Find where the given text appears and provide that cell's center as [x, y] coordinate. 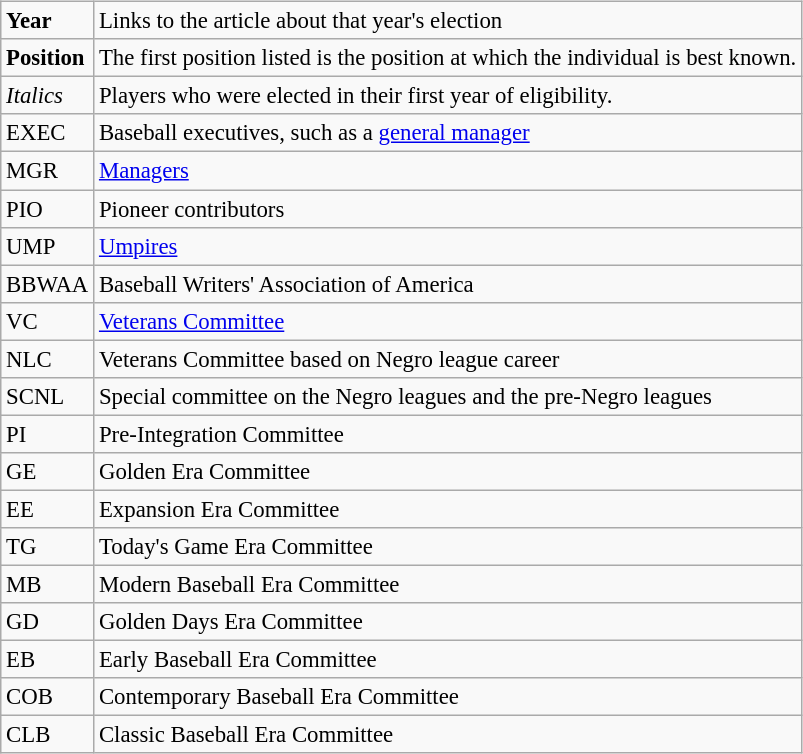
Golden Era Committee [448, 472]
PI [48, 434]
Italics [48, 96]
BBWAA [48, 284]
EXEC [48, 133]
The first position listed is the position at which the individual is best known. [448, 58]
MB [48, 584]
Baseball executives, such as a general manager [448, 133]
Classic Baseball Era Committee [448, 735]
Umpires [448, 246]
Pioneer contributors [448, 209]
Modern Baseball Era Committee [448, 584]
Baseball Writers' Association of America [448, 284]
EE [48, 509]
Early Baseball Era Committee [448, 660]
UMP [48, 246]
MGR [48, 171]
Links to the article about that year's election [448, 21]
CLB [48, 735]
Veterans Committee [448, 321]
Expansion Era Committee [448, 509]
GE [48, 472]
Today's Game Era Committee [448, 547]
Golden Days Era Committee [448, 622]
COB [48, 697]
Year [48, 21]
Players who were elected in their first year of eligibility. [448, 96]
Contemporary Baseball Era Committee [448, 697]
Managers [448, 171]
Special committee on the Negro leagues and the pre-Negro leagues [448, 396]
GD [48, 622]
PIO [48, 209]
EB [48, 660]
NLC [48, 359]
Pre-Integration Committee [448, 434]
Veterans Committee based on Negro league career [448, 359]
TG [48, 547]
Position [48, 58]
VC [48, 321]
SCNL [48, 396]
